Determine the (x, y) coordinate at the center of the cell enclosing the given text.  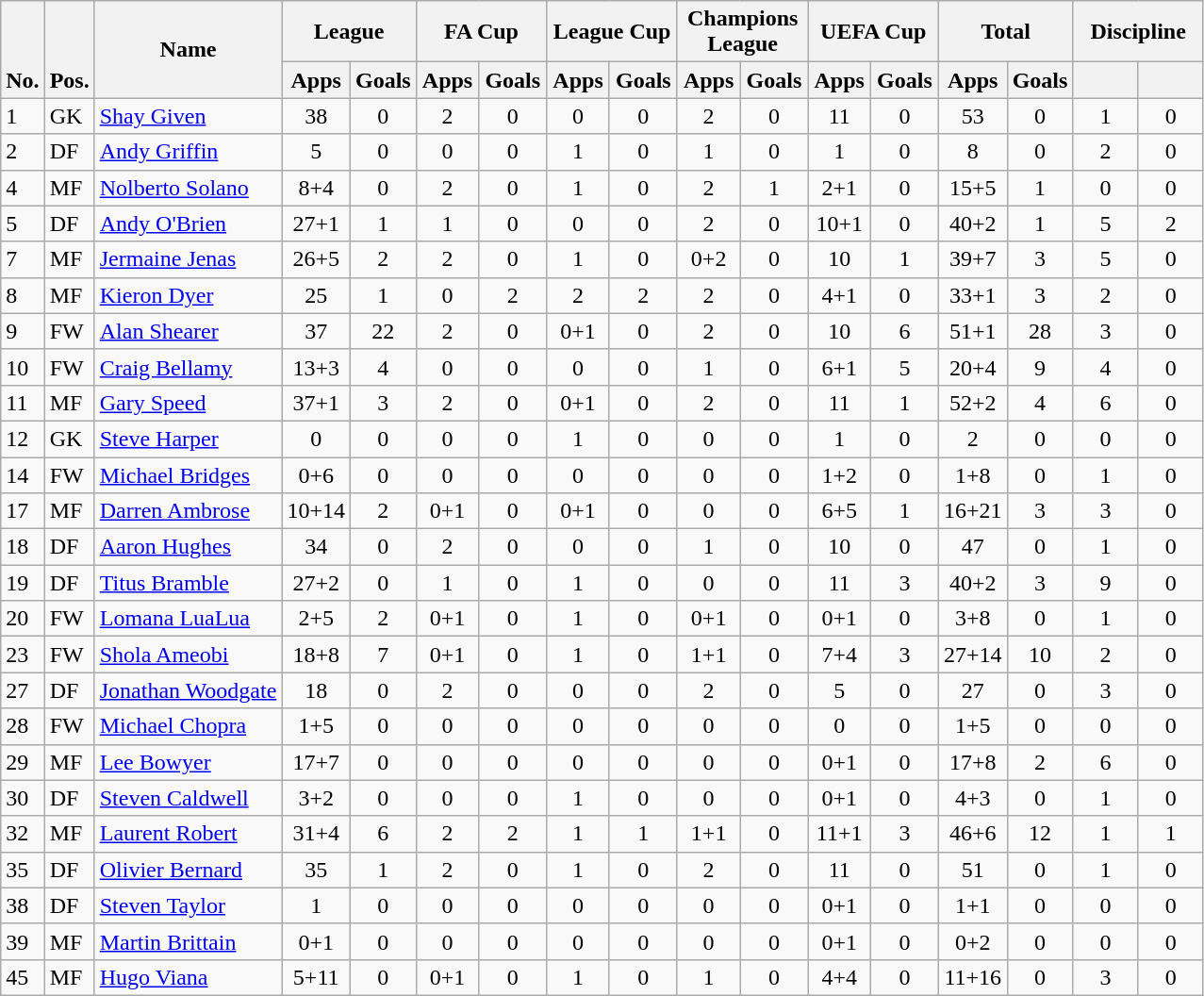
Shay Given (189, 116)
2+1 (839, 188)
19 (23, 583)
FA Cup (481, 32)
2+5 (317, 619)
11+16 (973, 977)
31+4 (317, 834)
23 (23, 655)
Laurent Robert (189, 834)
37 (317, 331)
Kieron Dyer (189, 295)
Craig Bellamy (189, 367)
Martin Brittain (189, 941)
Michael Bridges (189, 474)
Andy Griffin (189, 152)
14 (23, 474)
League Cup (613, 32)
4+1 (839, 295)
Olivier Bernard (189, 870)
33+1 (973, 295)
Nolberto Solano (189, 188)
0+6 (317, 474)
UEFA Cup (873, 32)
27+2 (317, 583)
Alan Shearer (189, 331)
6+1 (839, 367)
17 (23, 511)
Shola Ameobi (189, 655)
Steve Harper (189, 439)
39 (23, 941)
16+21 (973, 511)
League (349, 32)
15+5 (973, 188)
Titus Bramble (189, 583)
13+3 (317, 367)
18+8 (317, 655)
Gary Speed (189, 403)
27+14 (973, 655)
17+8 (973, 762)
3+2 (317, 798)
1+2 (839, 474)
51+1 (973, 331)
46+6 (973, 834)
10+14 (317, 511)
11+1 (839, 834)
39+7 (973, 259)
30 (23, 798)
34 (317, 547)
Total (1005, 32)
29 (23, 762)
20+4 (973, 367)
Darren Ambrose (189, 511)
37+1 (317, 403)
Jonathan Woodgate (189, 690)
Aaron Hughes (189, 547)
Champions League (743, 32)
Steven Taylor (189, 905)
1+8 (973, 474)
Lee Bowyer (189, 762)
32 (23, 834)
3+8 (973, 619)
5+11 (317, 977)
7+4 (839, 655)
27+1 (317, 224)
Pos. (70, 49)
8+4 (317, 188)
22 (383, 331)
Andy O'Brien (189, 224)
52+2 (973, 403)
26+5 (317, 259)
6+5 (839, 511)
20 (23, 619)
Michael Chopra (189, 726)
Hugo Viana (189, 977)
Steven Caldwell (189, 798)
4+3 (973, 798)
No. (23, 49)
10+1 (839, 224)
47 (973, 547)
25 (317, 295)
Discipline (1139, 32)
Name (189, 49)
45 (23, 977)
53 (973, 116)
17+7 (317, 762)
51 (973, 870)
Lomana LuaLua (189, 619)
Jermaine Jenas (189, 259)
4+4 (839, 977)
